Return [X, Y] of the center of cell containing provided text 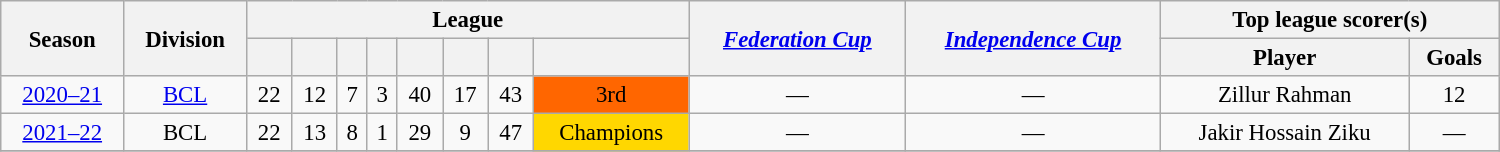
40 [420, 95]
1 [382, 133]
2020–21 [62, 95]
9 [466, 133]
3 [382, 95]
13 [314, 133]
Zillur Rahman [1284, 95]
8 [352, 133]
29 [420, 133]
2021–22 [62, 133]
Player [1284, 58]
Top league scorer(s) [1330, 20]
Jakir Hossain Ziku [1284, 133]
Champions [611, 133]
17 [466, 95]
47 [510, 133]
7 [352, 95]
43 [510, 95]
League [468, 20]
3rd [611, 95]
Division [186, 38]
Goals [1454, 58]
Season [62, 38]
Federation Cup [798, 38]
Independence Cup [1034, 38]
